Provide the (x, y) coordinate of the cell's center where the given text is located.  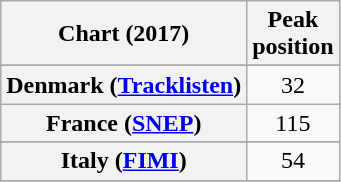
115 (293, 123)
Chart (2017) (124, 34)
France (SNEP) (124, 123)
Denmark (Tracklisten) (124, 85)
54 (293, 161)
32 (293, 85)
Italy (FIMI) (124, 161)
Peakposition (293, 34)
